Capture the cell that displays the provided text and extract its (x, y) central coordinate. 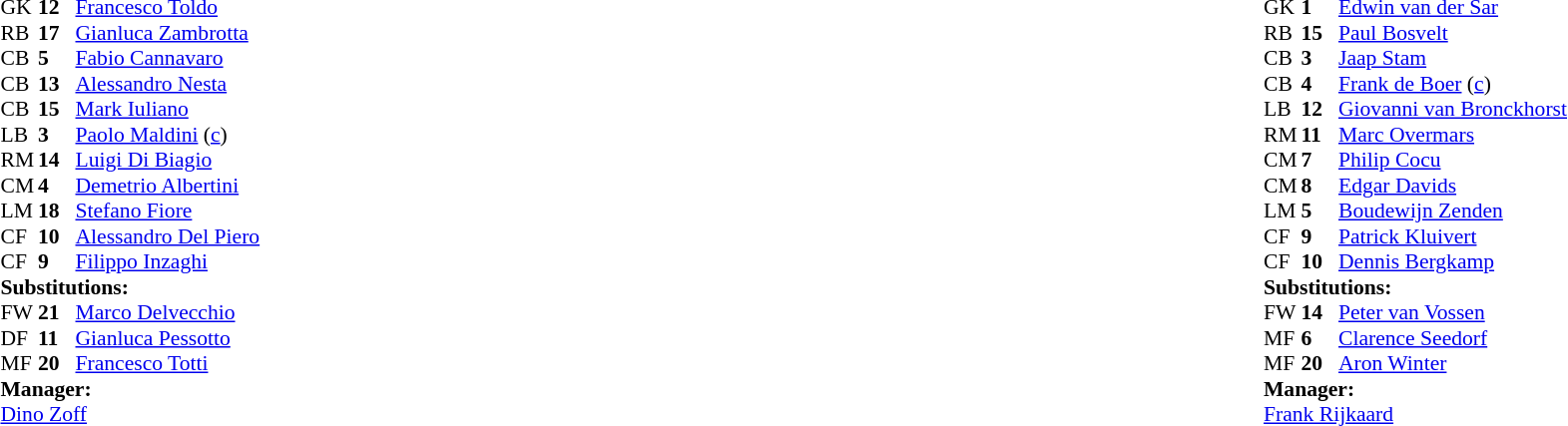
13 (57, 84)
Clarence Seedorf (1453, 338)
Frank de Boer (c) (1453, 84)
18 (57, 211)
Paolo Maldini (c) (168, 135)
DF (19, 338)
Gianluca Zambrotta (168, 33)
Philip Cocu (1453, 161)
Fabio Cannavaro (168, 59)
17 (57, 33)
Marc Overmars (1453, 135)
8 (1319, 186)
Aron Winter (1453, 364)
Demetrio Albertini (168, 186)
21 (57, 312)
7 (1319, 161)
Alessandro Del Piero (168, 236)
Peter van Vossen (1453, 312)
6 (1319, 338)
Jaap Stam (1453, 59)
Gianluca Pessotto (168, 338)
Filippo Inzaghi (168, 262)
Stefano Fiore (168, 211)
Paul Bosvelt (1453, 33)
12 (1319, 109)
Dennis Bergkamp (1453, 262)
Giovanni van Bronckhorst (1453, 109)
Mark Iuliano (168, 109)
Alessandro Nesta (168, 84)
Patrick Kluivert (1453, 236)
Luigi Di Biagio (168, 161)
Francesco Totti (168, 364)
Marco Delvecchio (168, 312)
Boudewijn Zenden (1453, 211)
Edgar Davids (1453, 186)
